Output the (X, Y) coordinate of the center of the cell containing the given text.  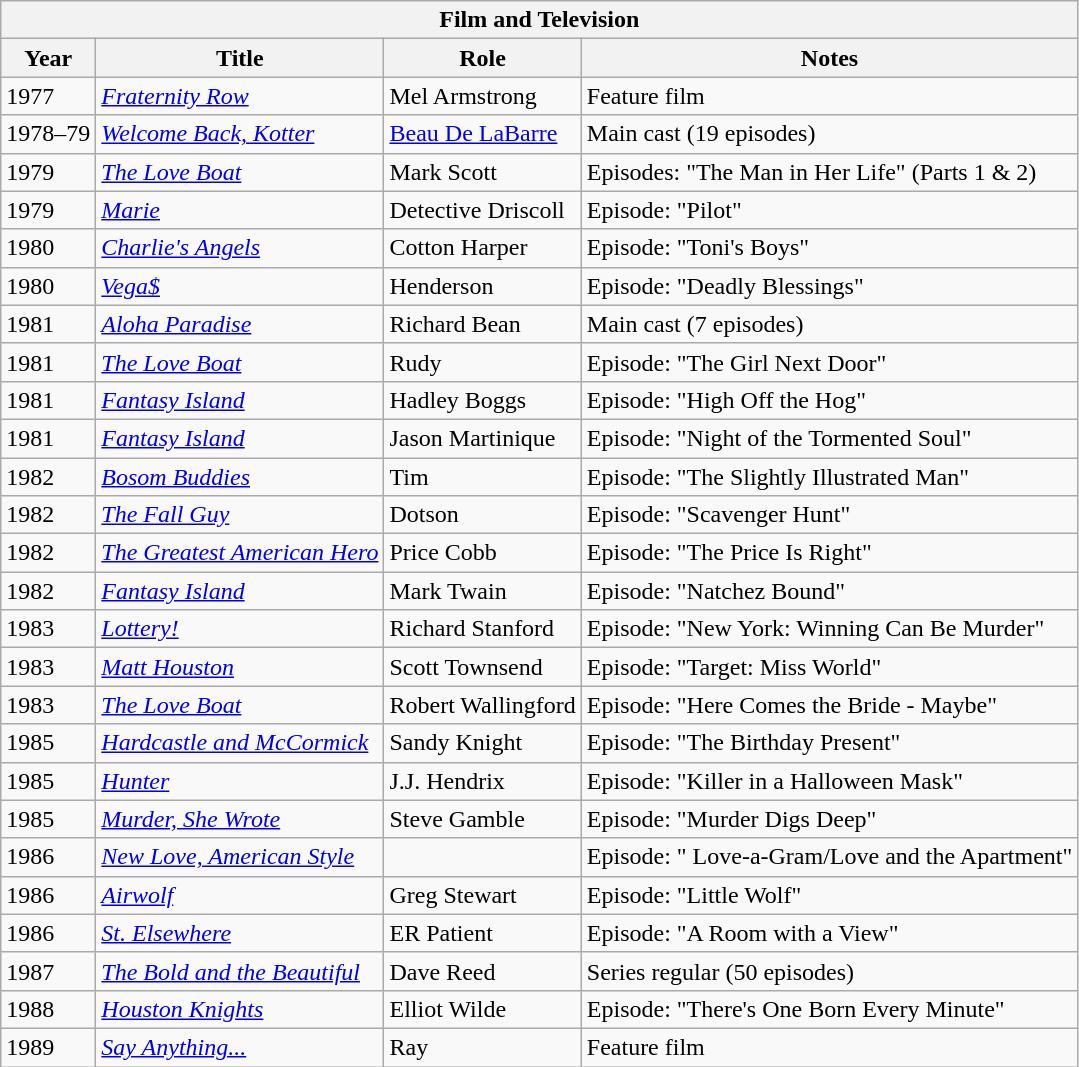
Episode: "The Girl Next Door" (829, 362)
Title (240, 58)
Hardcastle and McCormick (240, 743)
Welcome Back, Kotter (240, 134)
Rudy (482, 362)
Episode: "Little Wolf" (829, 895)
Mark Scott (482, 172)
Episode: "High Off the Hog" (829, 400)
The Greatest American Hero (240, 553)
Role (482, 58)
Episode: "Toni's Boys" (829, 248)
Marie (240, 210)
Episode: "Scavenger Hunt" (829, 515)
Episode: "Target: Miss World" (829, 667)
Houston Knights (240, 1009)
Episode: "Natchez Bound" (829, 591)
ER Patient (482, 933)
Notes (829, 58)
The Bold and the Beautiful (240, 971)
Episode: "Night of the Tormented Soul" (829, 438)
Richard Stanford (482, 629)
Episode: "There's One Born Every Minute" (829, 1009)
Airwolf (240, 895)
Episode: "Killer in a Halloween Mask" (829, 781)
Mark Twain (482, 591)
Ray (482, 1047)
Sandy Knight (482, 743)
Hunter (240, 781)
Matt Houston (240, 667)
Elliot Wilde (482, 1009)
Murder, She Wrote (240, 819)
Scott Townsend (482, 667)
Lottery! (240, 629)
Hadley Boggs (482, 400)
Mel Armstrong (482, 96)
Jason Martinique (482, 438)
Vega$ (240, 286)
Episode: "Here Comes the Bride - Maybe" (829, 705)
Main cast (19 episodes) (829, 134)
Episode: "The Birthday Present" (829, 743)
Say Anything... (240, 1047)
Film and Television (540, 20)
Price Cobb (482, 553)
Charlie's Angels (240, 248)
Cotton Harper (482, 248)
Episode: "The Price Is Right" (829, 553)
Robert Wallingford (482, 705)
Main cast (7 episodes) (829, 324)
Episode: " Love-a-Gram/Love and the Apartment" (829, 857)
Series regular (50 episodes) (829, 971)
Episodes: "The Man in Her Life" (Parts 1 & 2) (829, 172)
Episode: "A Room with a View" (829, 933)
Aloha Paradise (240, 324)
Tim (482, 477)
Detective Driscoll (482, 210)
1988 (48, 1009)
Dave Reed (482, 971)
Bosom Buddies (240, 477)
Episode: "Murder Digs Deep" (829, 819)
1978–79 (48, 134)
1977 (48, 96)
Dotson (482, 515)
Episode: "Pilot" (829, 210)
Richard Bean (482, 324)
1989 (48, 1047)
Beau De LaBarre (482, 134)
Greg Stewart (482, 895)
Steve Gamble (482, 819)
Henderson (482, 286)
Year (48, 58)
Episode: "New York: Winning Can Be Murder" (829, 629)
1987 (48, 971)
Episode: "The Slightly Illustrated Man" (829, 477)
Episode: "Deadly Blessings" (829, 286)
St. Elsewhere (240, 933)
Fraternity Row (240, 96)
New Love, American Style (240, 857)
The Fall Guy (240, 515)
J.J. Hendrix (482, 781)
